Detect which cell encompasses the target text, then output its [X, Y] center coordinate. 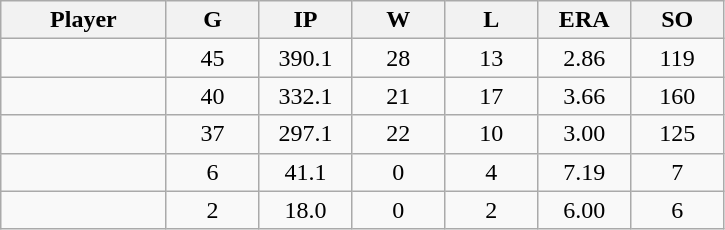
7.19 [584, 172]
22 [398, 134]
W [398, 20]
G [212, 20]
119 [678, 58]
28 [398, 58]
160 [678, 96]
7 [678, 172]
390.1 [306, 58]
21 [398, 96]
297.1 [306, 134]
Player [84, 20]
IP [306, 20]
SO [678, 20]
ERA [584, 20]
18.0 [306, 210]
10 [492, 134]
37 [212, 134]
332.1 [306, 96]
125 [678, 134]
45 [212, 58]
17 [492, 96]
6.00 [584, 210]
41.1 [306, 172]
3.00 [584, 134]
13 [492, 58]
4 [492, 172]
L [492, 20]
2.86 [584, 58]
40 [212, 96]
3.66 [584, 96]
